From the cell containing the given text, extract its center point as [X, Y] coordinate. 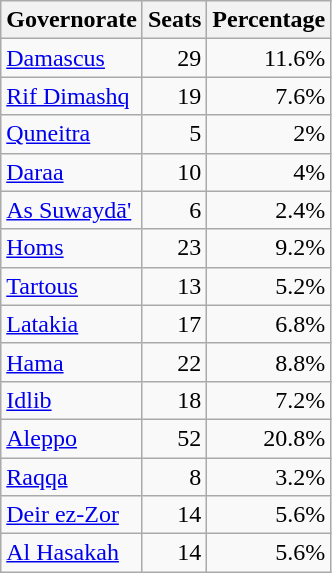
4% [269, 172]
Percentage [269, 20]
52 [174, 438]
3.2% [269, 477]
As Suwaydā' [72, 210]
Homs [72, 248]
19 [174, 96]
5.2% [269, 286]
10 [174, 172]
Damascus [72, 58]
17 [174, 324]
7.2% [269, 400]
8 [174, 477]
6 [174, 210]
Deir ez-Zor [72, 515]
23 [174, 248]
9.2% [269, 248]
22 [174, 362]
20.8% [269, 438]
29 [174, 58]
Raqqa [72, 477]
5 [174, 134]
Governorate [72, 20]
Daraa [72, 172]
Quneitra [72, 134]
Seats [174, 20]
Aleppo [72, 438]
18 [174, 400]
6.8% [269, 324]
7.6% [269, 96]
2.4% [269, 210]
8.8% [269, 362]
13 [174, 286]
Idlib [72, 400]
Al Hasakah [72, 553]
Latakia [72, 324]
Tartous [72, 286]
Hama [72, 362]
Rif Dimashq [72, 96]
11.6% [269, 58]
2% [269, 134]
